Search for the cell housing the specified text and yield its (x, y) center coordinate. 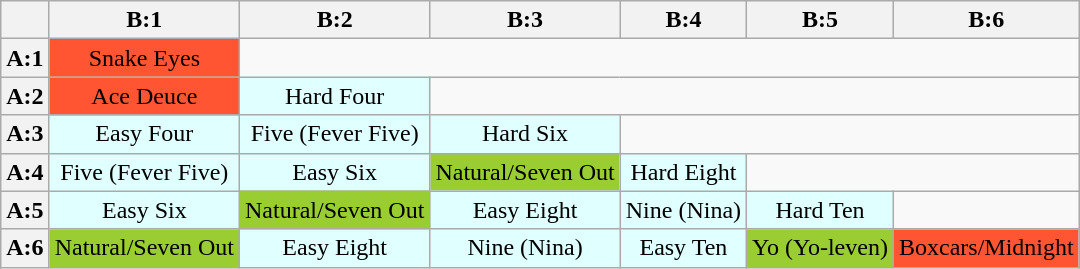
Hard Four (335, 96)
A:4 (25, 172)
Snake Eyes (144, 58)
B:3 (525, 20)
Easy Four (144, 134)
Boxcars/Midnight (986, 248)
Easy Ten (683, 248)
Hard Six (525, 134)
A:1 (25, 58)
B:5 (820, 20)
B:1 (144, 20)
Hard Eight (683, 172)
A:3 (25, 134)
B:6 (986, 20)
Ace Deuce (144, 96)
Yo (Yo-leven) (820, 248)
A:5 (25, 210)
B:2 (335, 20)
A:2 (25, 96)
A:6 (25, 248)
B:4 (683, 20)
Hard Ten (820, 210)
